Return [x, y] of the center of cell containing provided text 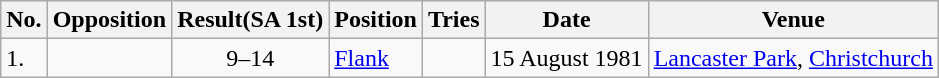
9–14 [250, 58]
1. [24, 58]
Result(SA 1st) [250, 20]
Tries [454, 20]
No. [24, 20]
Lancaster Park, Christchurch [793, 58]
Opposition [109, 20]
Venue [793, 20]
15 August 1981 [566, 58]
Position [376, 20]
Date [566, 20]
Flank [376, 58]
